Identify which cell holds the provided text, then report its [x, y] central coordinate. 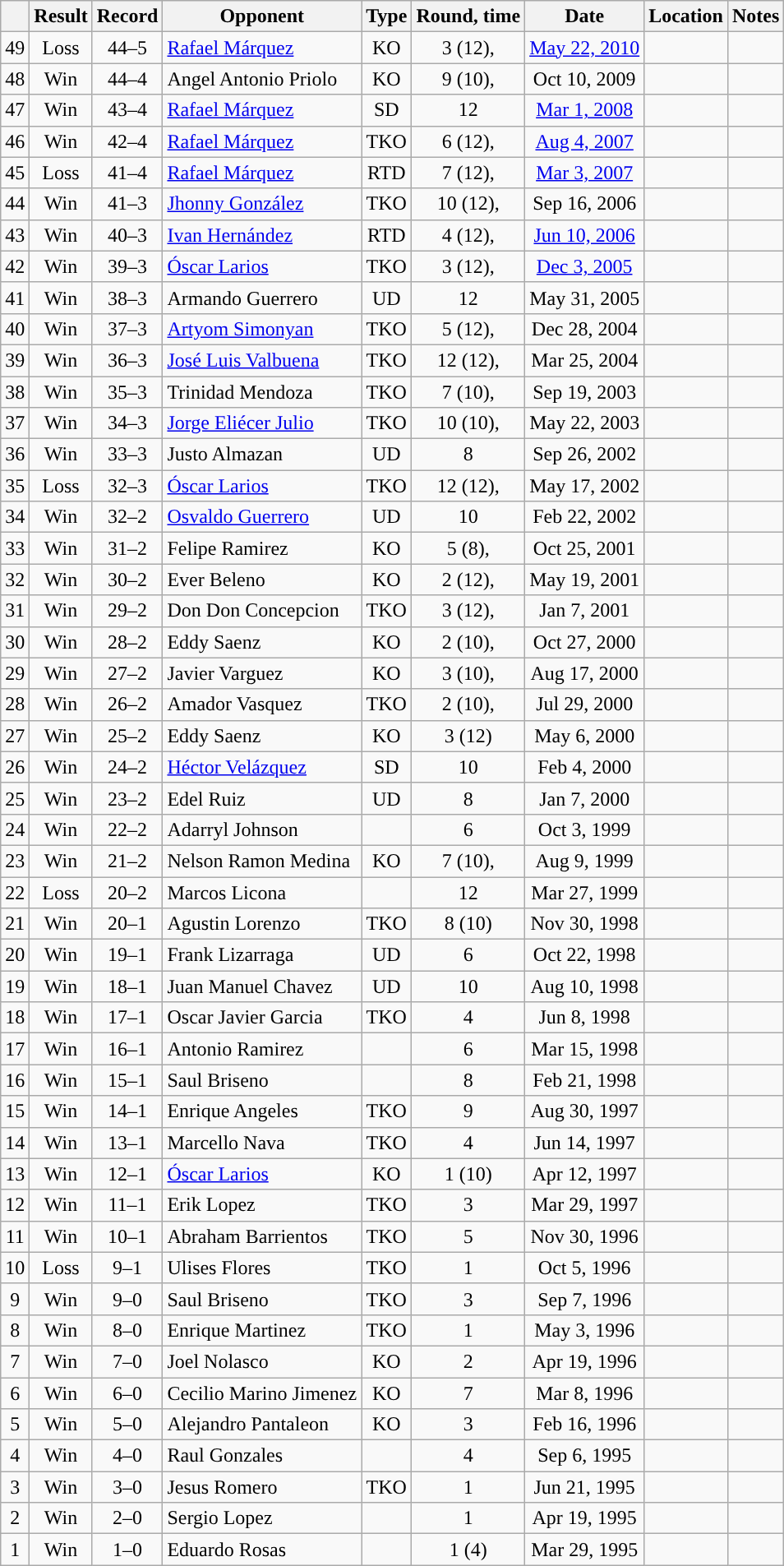
17–1 [127, 1018]
33–3 [127, 455]
5 (12), [468, 329]
42–4 [127, 141]
34 [15, 517]
39 [15, 360]
Aug 17, 2000 [585, 673]
May 22, 2010 [585, 48]
23 [15, 861]
Mar 3, 2007 [585, 173]
Opponent [262, 16]
Jun 10, 2006 [585, 235]
Mar 1, 2008 [585, 110]
Eduardo Rosas [262, 1550]
16–1 [127, 1049]
Mar 8, 1996 [585, 1393]
32 [15, 580]
6 (12), [468, 141]
2–0 [127, 1518]
Oct 5, 1996 [585, 1268]
13–1 [127, 1143]
Ever Beleno [262, 580]
Oct 25, 2001 [585, 548]
May 31, 2005 [585, 298]
8–0 [127, 1330]
Erik Lopez [262, 1205]
Juan Manuel Chavez [262, 986]
Result [61, 16]
Marcos Licona [262, 892]
5–0 [127, 1425]
Sergio Lopez [262, 1518]
42 [15, 266]
3–0 [127, 1487]
23–2 [127, 798]
Armando Guerrero [262, 298]
Feb 21, 1998 [585, 1080]
Osvaldo Guerrero [262, 517]
37–3 [127, 329]
Raul Gonzales [262, 1456]
13 [15, 1174]
Sep 16, 2006 [585, 204]
41–4 [127, 173]
Feb 22, 2002 [585, 517]
Feb 16, 1996 [585, 1425]
30–2 [127, 580]
Jun 8, 1998 [585, 1018]
35–3 [127, 392]
37 [15, 423]
44–4 [127, 79]
34–3 [127, 423]
Oct 22, 1998 [585, 955]
Aug 10, 1998 [585, 986]
44 [15, 204]
Aug 4, 2007 [585, 141]
22 [15, 892]
11 [15, 1236]
40–3 [127, 235]
14 [15, 1143]
2 (12), [468, 580]
Jan 7, 2001 [585, 611]
15–1 [127, 1080]
Amador Vasquez [262, 704]
16 [15, 1080]
27–2 [127, 673]
Sep 6, 1995 [585, 1456]
9–0 [127, 1299]
31 [15, 611]
Joel Nolasco [262, 1361]
47 [15, 110]
1 (4) [468, 1550]
Mar 27, 1999 [585, 892]
May 3, 1996 [585, 1330]
35 [15, 486]
Ulises Flores [262, 1268]
Trinidad Mendoza [262, 392]
28 [15, 704]
44–5 [127, 48]
Antonio Ramirez [262, 1049]
Record [127, 16]
10 (12), [468, 204]
39–3 [127, 266]
21 [15, 924]
Jun 14, 1997 [585, 1143]
Jorge Eliécer Julio [262, 423]
32–2 [127, 517]
Jan 7, 2000 [585, 798]
Oscar Javier Garcia [262, 1018]
25–2 [127, 736]
20 [15, 955]
Cecilio Marino Jimenez [262, 1393]
May 22, 2003 [585, 423]
20–2 [127, 892]
40 [15, 329]
Edel Ruiz [262, 798]
May 17, 2002 [585, 486]
27 [15, 736]
Felipe Ramirez [262, 548]
Aug 30, 1997 [585, 1111]
Mar 29, 1995 [585, 1550]
24–2 [127, 767]
5 (8), [468, 548]
Apr 19, 1995 [585, 1518]
Dec 3, 2005 [585, 266]
14–1 [127, 1111]
Abraham Barrientos [262, 1236]
Mar 25, 2004 [585, 360]
9–1 [127, 1268]
36 [15, 455]
Apr 19, 1996 [585, 1361]
Héctor Velázquez [262, 767]
Jul 29, 2000 [585, 704]
22–2 [127, 829]
8 (10) [468, 924]
Oct 27, 2000 [585, 642]
29 [15, 673]
6–0 [127, 1393]
9 (10), [468, 79]
Artyom Simonyan [262, 329]
Sep 7, 1996 [585, 1299]
29–2 [127, 611]
José Luis Valbuena [262, 360]
45 [15, 173]
3 (12) [468, 736]
Feb 4, 2000 [585, 767]
11–1 [127, 1205]
Enrique Angeles [262, 1111]
Enrique Martinez [262, 1330]
32–3 [127, 486]
36–3 [127, 360]
10 (10), [468, 423]
Oct 3, 1999 [585, 829]
19 [15, 986]
Frank Lizarraga [262, 955]
Nov 30, 1996 [585, 1236]
7–0 [127, 1361]
24 [15, 829]
49 [15, 48]
38 [15, 392]
Javier Varguez [262, 673]
26–2 [127, 704]
Oct 10, 2009 [585, 79]
20–1 [127, 924]
Notes [755, 16]
Jhonny González [262, 204]
43 [15, 235]
May 6, 2000 [585, 736]
41–3 [127, 204]
May 19, 2001 [585, 580]
Agustin Lorenzo [262, 924]
48 [15, 79]
30 [15, 642]
Mar 15, 1998 [585, 1049]
10–1 [127, 1236]
Date [585, 16]
4–0 [127, 1456]
7 (12), [468, 173]
18–1 [127, 986]
3 (10), [468, 673]
Adarryl Johnson [262, 829]
Angel Antonio Priolo [262, 79]
Ivan Hernández [262, 235]
Round, time [468, 16]
1–0 [127, 1550]
Sep 26, 2002 [585, 455]
43–4 [127, 110]
28–2 [127, 642]
17 [15, 1049]
46 [15, 141]
Jun 21, 1995 [585, 1487]
Sep 19, 2003 [585, 392]
Don Don Concepcion [262, 611]
33 [15, 548]
41 [15, 298]
12–1 [127, 1174]
Type [386, 16]
Marcello Nava [262, 1143]
25 [15, 798]
Alejandro Pantaleon [262, 1425]
18 [15, 1018]
Justo Almazan [262, 455]
Dec 28, 2004 [585, 329]
Aug 9, 1999 [585, 861]
19–1 [127, 955]
Mar 29, 1997 [585, 1205]
Jesus Romero [262, 1487]
38–3 [127, 298]
Nelson Ramon Medina [262, 861]
21–2 [127, 861]
26 [15, 767]
4 (12), [468, 235]
31–2 [127, 548]
1 (10) [468, 1174]
15 [15, 1111]
Nov 30, 1998 [585, 924]
Apr 12, 1997 [585, 1174]
Location [686, 16]
